Pinpoint the cell where the given text exists, returning its [x, y] midpoint coordinate. 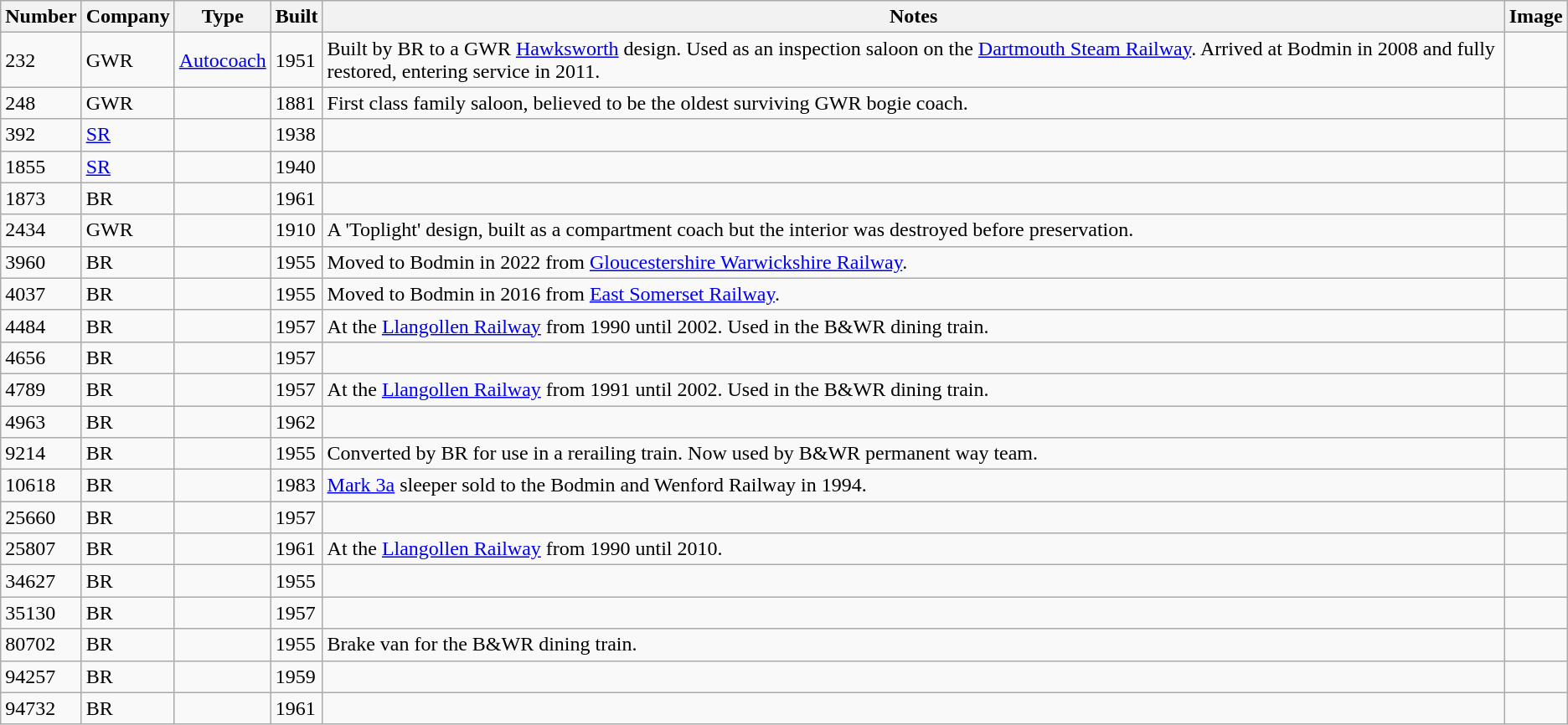
4789 [41, 389]
Brake van for the B&WR dining train. [913, 645]
1873 [41, 198]
80702 [41, 645]
Number [41, 17]
25807 [41, 549]
3960 [41, 262]
At the Llangollen Railway from 1990 until 2002. Used in the B&WR dining train. [913, 326]
1910 [297, 230]
Moved to Bodmin in 2016 from East Somerset Railway. [913, 294]
2434 [41, 230]
10618 [41, 486]
4484 [41, 326]
Converted by BR for use in a rerailing train. Now used by B&WR permanent way team. [913, 454]
Autocoach [223, 60]
1983 [297, 486]
4037 [41, 294]
Company [127, 17]
1951 [297, 60]
Type [223, 17]
9214 [41, 454]
First class family saloon, believed to be the oldest surviving GWR bogie coach. [913, 103]
Built [297, 17]
94257 [41, 676]
1962 [297, 421]
35130 [41, 613]
25660 [41, 517]
34627 [41, 581]
Notes [913, 17]
Mark 3a sleeper sold to the Bodmin and Wenford Railway in 1994. [913, 486]
At the Llangollen Railway from 1990 until 2010. [913, 549]
4963 [41, 421]
1940 [297, 167]
1855 [41, 167]
1881 [297, 103]
At the Llangollen Railway from 1991 until 2002. Used in the B&WR dining train. [913, 389]
392 [41, 135]
248 [41, 103]
4656 [41, 357]
1959 [297, 676]
A 'Toplight' design, built as a compartment coach but the interior was destroyed before preservation. [913, 230]
1938 [297, 135]
Moved to Bodmin in 2022 from Gloucestershire Warwickshire Railway. [913, 262]
Image [1536, 17]
232 [41, 60]
94732 [41, 708]
